Return [x, y] of the center of cell containing provided text 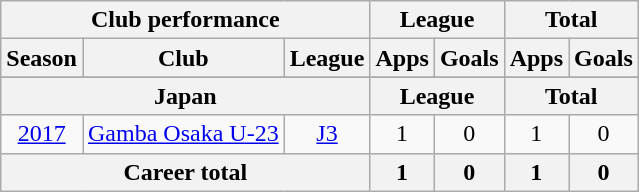
Japan [186, 96]
Season [42, 58]
2017 [42, 134]
J3 [327, 134]
Club performance [186, 20]
Gamba Osaka U-23 [183, 134]
Career total [186, 172]
Club [183, 58]
